Determine the (x, y) coordinate at the center of the cell enclosing the given text.  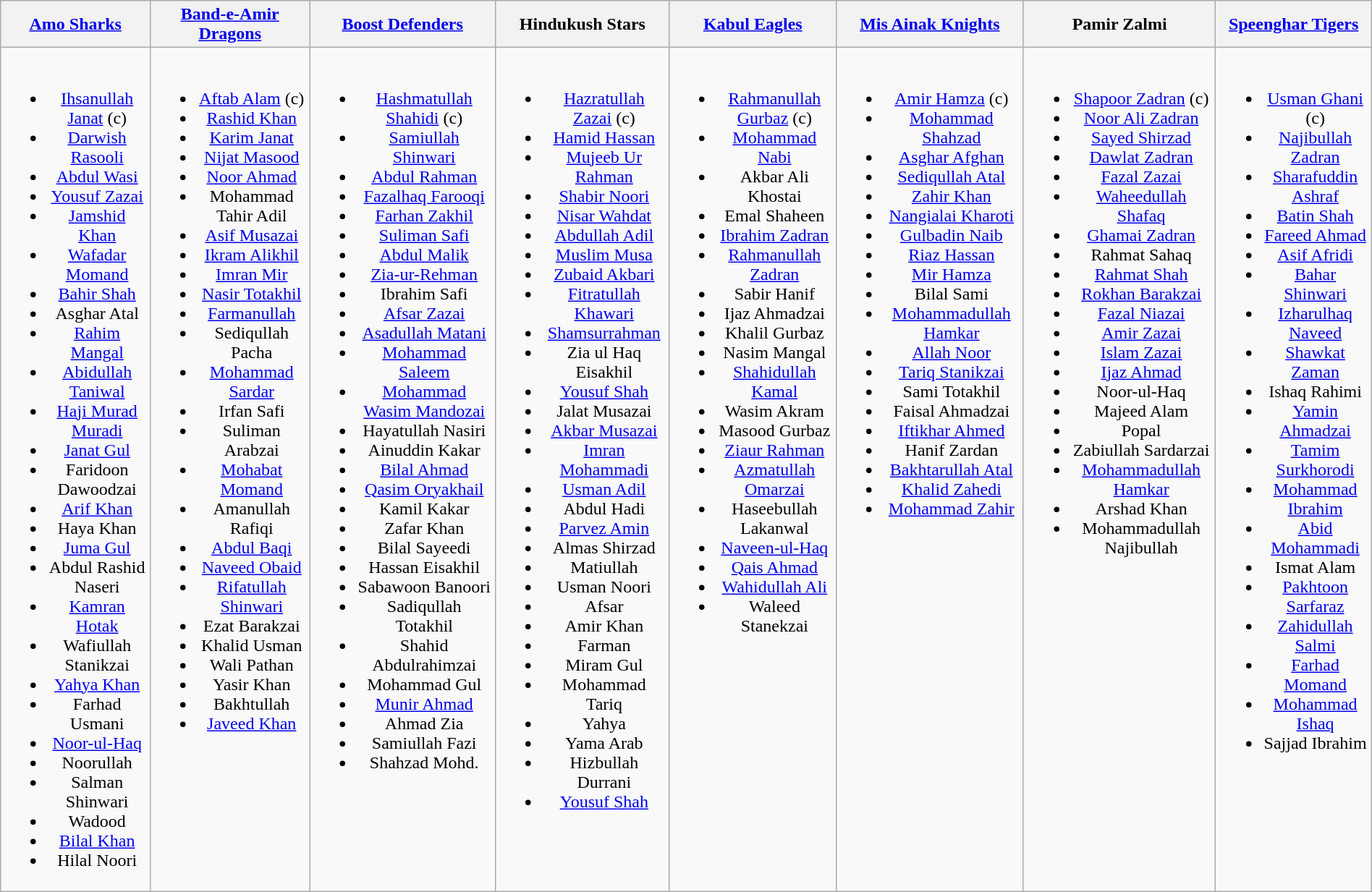
Kabul Eagles (753, 25)
Boost Defenders (402, 25)
Band-e-Amir Dragons (230, 25)
Pamir Zalmi (1119, 25)
Amo Sharks (75, 25)
Speenghar Tigers (1294, 25)
Mis Ainak Knights (929, 25)
Hindukush Stars (582, 25)
